Find where the given text appears and provide that cell's center as (x, y) coordinate. 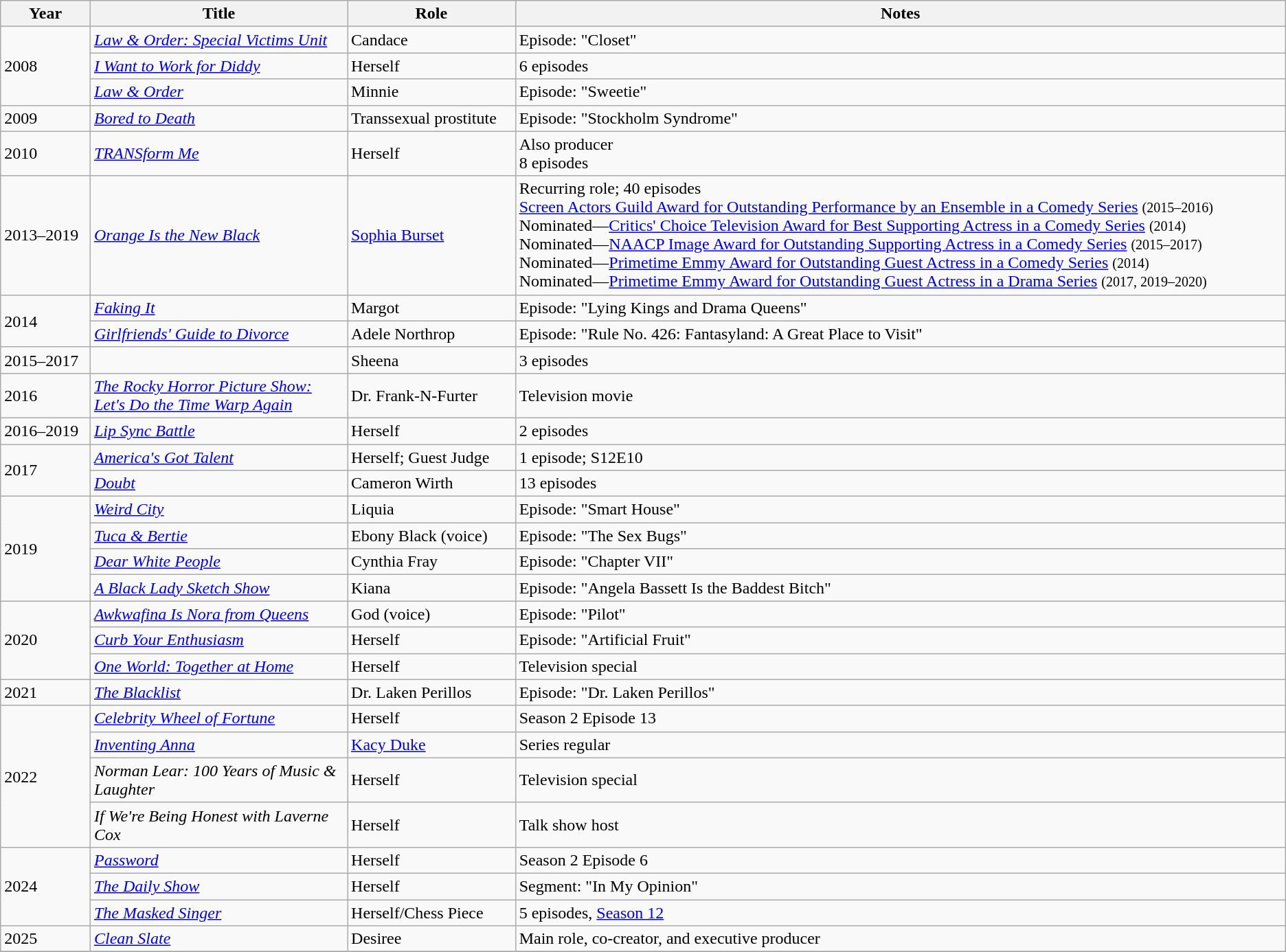
Main role, co-creator, and executive producer (900, 939)
The Rocky Horror Picture Show: Let's Do the Time Warp Again (218, 396)
Adele Northrop (431, 334)
Girlfriends' Guide to Divorce (218, 334)
Norman Lear: 100 Years of Music & Laughter (218, 780)
Lip Sync Battle (218, 431)
Cameron Wirth (431, 484)
Password (218, 860)
2025 (45, 939)
Celebrity Wheel of Fortune (218, 718)
Episode: "Chapter VII" (900, 562)
Episode: "Artificial Fruit" (900, 640)
2019 (45, 549)
Minnie (431, 92)
Clean Slate (218, 939)
2016 (45, 396)
2020 (45, 640)
Cynthia Fray (431, 562)
13 episodes (900, 484)
Season 2 Episode 13 (900, 718)
5 episodes, Season 12 (900, 913)
Also producer8 episodes (900, 154)
Ebony Black (voice) (431, 536)
Herself/Chess Piece (431, 913)
Episode: "Smart House" (900, 510)
2014 (45, 321)
Episode: "Rule No. 426: Fantasyland: A Great Place to Visit" (900, 334)
Dear White People (218, 562)
Orange Is the New Black (218, 235)
Title (218, 14)
Law & Order: Special Victims Unit (218, 40)
Episode: "Dr. Laken Perillos" (900, 692)
Awkwafina Is Nora from Queens (218, 614)
Transsexual prostitute (431, 118)
Desiree (431, 939)
Television movie (900, 396)
America's Got Talent (218, 457)
2 episodes (900, 431)
Season 2 Episode 6 (900, 860)
Episode: "Pilot" (900, 614)
Segment: "In My Opinion" (900, 886)
One World: Together at Home (218, 666)
Sophia Burset (431, 235)
God (voice) (431, 614)
Episode: "Lying Kings and Drama Queens" (900, 308)
The Daily Show (218, 886)
Inventing Anna (218, 745)
3 episodes (900, 360)
2013–2019 (45, 235)
Series regular (900, 745)
The Blacklist (218, 692)
2015–2017 (45, 360)
2024 (45, 886)
Margot (431, 308)
Doubt (218, 484)
2021 (45, 692)
2022 (45, 776)
Sheena (431, 360)
Liquia (431, 510)
2009 (45, 118)
Notes (900, 14)
2008 (45, 66)
Weird City (218, 510)
Episode: "Angela Bassett Is the Baddest Bitch" (900, 588)
Role (431, 14)
2016–2019 (45, 431)
2017 (45, 470)
Herself; Guest Judge (431, 457)
If We're Being Honest with Laverne Cox (218, 824)
1 episode; S12E10 (900, 457)
Curb Your Enthusiasm (218, 640)
6 episodes (900, 66)
Episode: "Closet" (900, 40)
Law & Order (218, 92)
Dr. Frank-N-Furter (431, 396)
Dr. Laken Perillos (431, 692)
Tuca & Bertie (218, 536)
Episode: "Sweetie" (900, 92)
The Masked Singer (218, 913)
Episode: "Stockholm Syndrome" (900, 118)
Kacy Duke (431, 745)
Episode: "The Sex Bugs" (900, 536)
Candace (431, 40)
I Want to Work for Diddy (218, 66)
Bored to Death (218, 118)
Faking It (218, 308)
TRANSform Me (218, 154)
Talk show host (900, 824)
A Black Lady Sketch Show (218, 588)
2010 (45, 154)
Year (45, 14)
Kiana (431, 588)
